For the text-containing cell, return its midpoint in (X, Y) coordinate format. 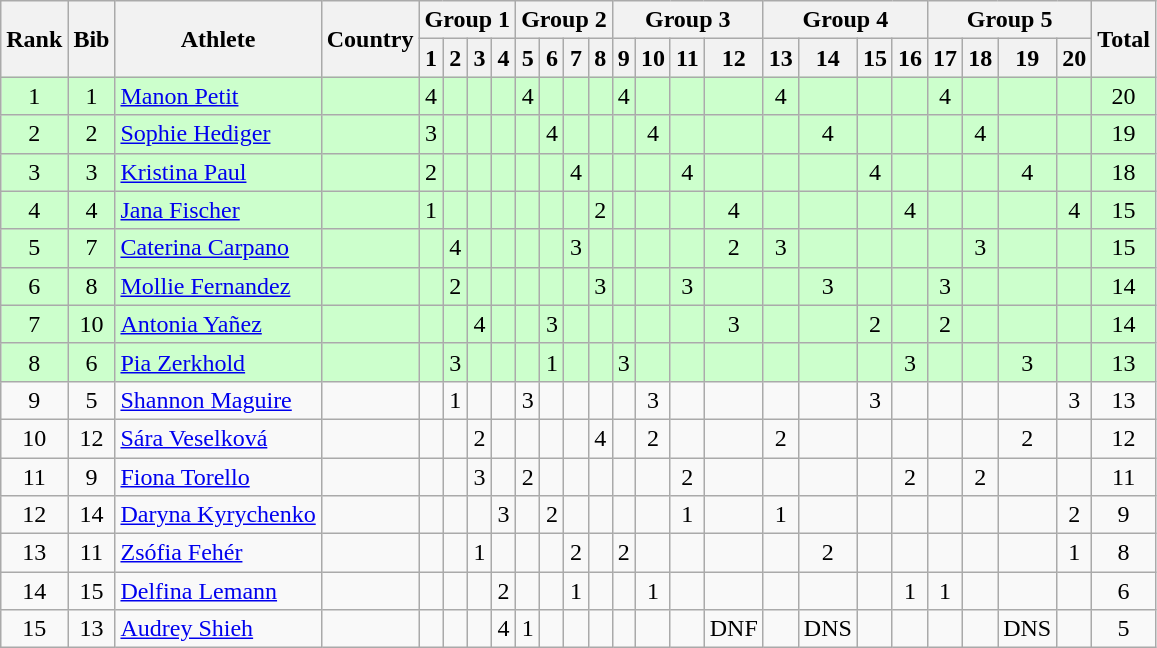
DNF (734, 629)
Zsófia Fehér (218, 553)
Group 2 (564, 20)
Group 1 (468, 20)
Sára Veselková (218, 438)
Athlete (218, 39)
Daryna Kyrychenko (218, 515)
17 (946, 58)
Total (1124, 39)
Group 4 (845, 20)
Country (370, 39)
Shannon Maguire (218, 400)
Group 5 (1010, 20)
Sophie Hediger (218, 134)
Delfina Lemann (218, 591)
Rank (34, 39)
16 (910, 58)
Kristina Paul (218, 172)
Bib (92, 39)
Caterina Carpano (218, 248)
Manon Petit (218, 96)
Antonia Yañez (218, 324)
Fiona Torello (218, 477)
Jana Fischer (218, 210)
Group 3 (688, 20)
Pia Zerkhold (218, 362)
Mollie Fernandez (218, 286)
Audrey Shieh (218, 629)
